Output the [x, y] coordinate of the center of the cell containing the given text.  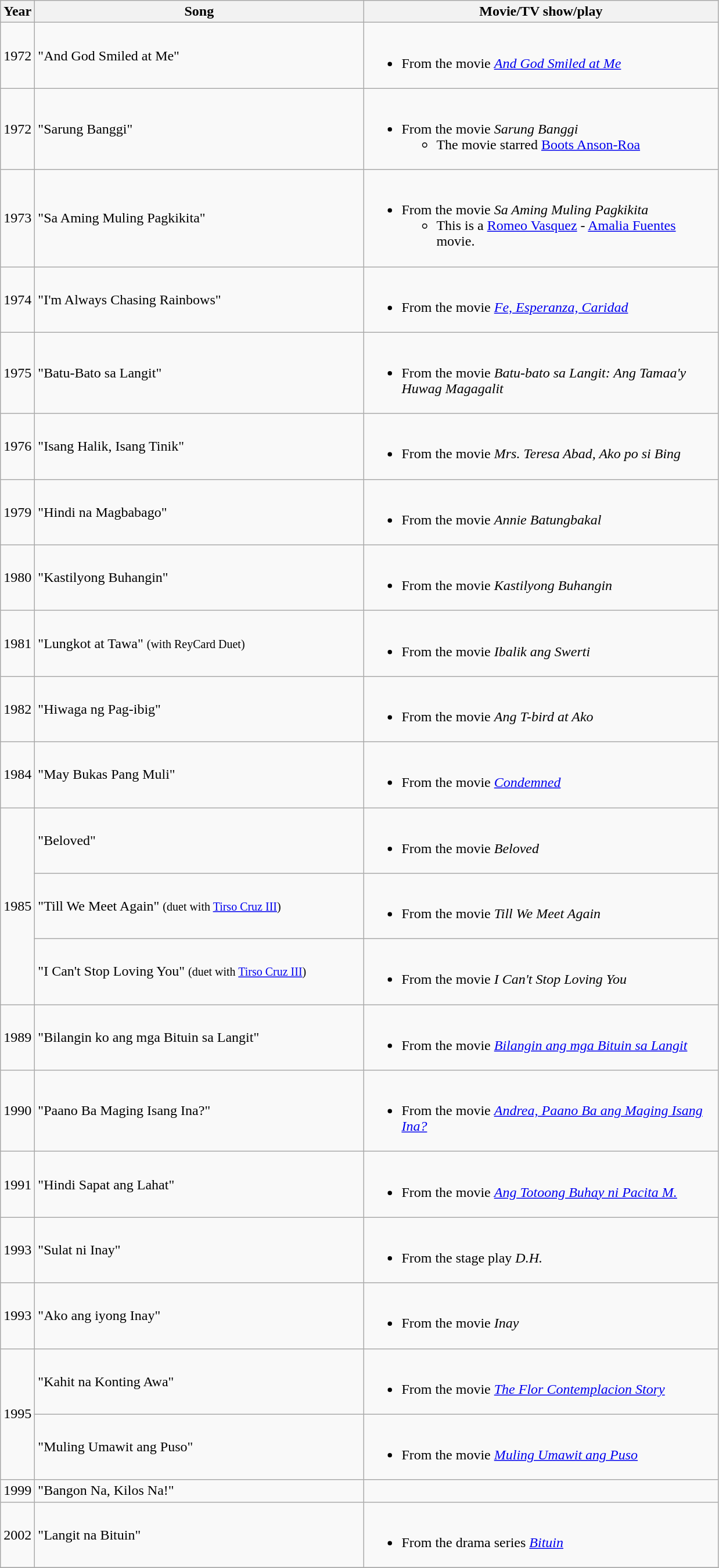
"Sa Aming Muling Pagkikita" [199, 218]
"Hiwaga ng Pag-ibig" [199, 709]
"Ako ang iyong Inay" [199, 1316]
From the drama series Bituin [541, 1534]
1974 [17, 300]
"Paano Ba Maging Isang Ina?" [199, 1111]
"Beloved" [199, 840]
1984 [17, 775]
1995 [17, 1414]
1989 [17, 1037]
From the stage play D.H. [541, 1250]
"May Bukas Pang Muli" [199, 775]
From the movie Fe, Esperanza, Caridad [541, 300]
From the movie Condemned [541, 775]
"Isang Halik, Isang Tinik" [199, 446]
"Hindi Sapat ang Lahat" [199, 1185]
1976 [17, 446]
"Kahit na Konting Awa" [199, 1381]
From the movie Muling Umawit ang Puso [541, 1447]
"Muling Umawit ang Puso" [199, 1447]
From the movie Annie Batungbakal [541, 512]
"Bangon Na, Kilos Na!" [199, 1491]
"I'm Always Chasing Rainbows" [199, 300]
"I Can't Stop Loving You" (duet with Tirso Cruz III) [199, 972]
Song [199, 12]
2002 [17, 1534]
"Bilangin ko ang mga Bituin sa Langit" [199, 1037]
From the movie Sa Aming Muling PagkikitaThis is a Romeo Vasquez - Amalia Fuentes movie. [541, 218]
1991 [17, 1185]
1990 [17, 1111]
"Sulat ni Inay" [199, 1250]
"Sarung Banggi" [199, 129]
From the movie Ang Totoong Buhay ni Pacita M. [541, 1185]
From the movie Andrea, Paano Ba ang Maging Isang Ina? [541, 1111]
"Batu-Bato sa Langit" [199, 373]
From the movie I Can't Stop Loving You [541, 972]
From the movie Batu-bato sa Langit: Ang Tamaa'y Huwag Magagalit [541, 373]
1985 [17, 906]
"Kastilyong Buhangin" [199, 577]
From the movie Inay [541, 1316]
From the movie The Flor Contemplacion Story [541, 1381]
1979 [17, 512]
1975 [17, 373]
"Lungkot at Tawa" (with ReyCard Duet) [199, 643]
Movie/TV show/play [541, 12]
"Hindi na Magbabago" [199, 512]
From the movie Beloved [541, 840]
From the movie Mrs. Teresa Abad, Ako po si Bing [541, 446]
1999 [17, 1491]
From the movie Bilangin ang mga Bituin sa Langit [541, 1037]
Year [17, 12]
"And God Smiled at Me" [199, 56]
1973 [17, 218]
From the movie Kastilyong Buhangin [541, 577]
1980 [17, 577]
1981 [17, 643]
"Langit na Bituin" [199, 1534]
From the movie Sarung BanggiThe movie starred Boots Anson-Roa [541, 129]
From the movie Ang T-bird at Ako [541, 709]
"Till We Meet Again" (duet with Tirso Cruz III) [199, 906]
From the movie And God Smiled at Me [541, 56]
From the movie Till We Meet Again [541, 906]
From the movie Ibalik ang Swerti [541, 643]
1982 [17, 709]
